Extract the (x, y) coordinate from the center of the cell holding the provided text.  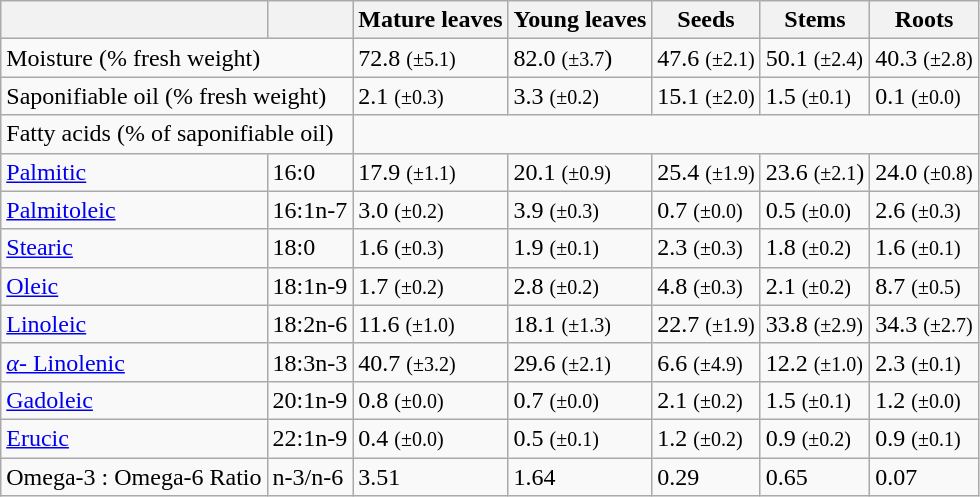
18:3n-3 (310, 362)
18:0 (310, 248)
3.51 (430, 477)
16:1n-7 (310, 210)
11.6 (±1.0) (430, 324)
Omega-3 : Omega-6 Ratio (134, 477)
1.2 (±0.2) (706, 438)
Roots (924, 20)
18:1n-9 (310, 286)
8.7 (±0.5) (924, 286)
72.8 (±5.1) (430, 58)
n-3/n-6 (310, 477)
29.6 (±2.1) (580, 362)
2.3 (±0.1) (924, 362)
1.6 (±0.1) (924, 248)
Stearic (134, 248)
3.3 (±0.2) (580, 96)
Fatty acids (% of saponifiable oil) (177, 134)
47.6 (±2.1) (706, 58)
0.07 (924, 477)
Saponifiable oil (% fresh weight) (177, 96)
2.3 (±0.3) (706, 248)
25.4 (±1.9) (706, 172)
17.9 (±1.1) (430, 172)
20.1 (±0.9) (580, 172)
12.2 (±1.0) (815, 362)
15.1 (±2.0) (706, 96)
18:2n-6 (310, 324)
2.6 (±0.3) (924, 210)
23.6 (±2.1) (815, 172)
Seeds (706, 20)
0.5 (±0.0) (815, 210)
16:0 (310, 172)
40.3 (±2.8) (924, 58)
50.1 (±2.4) (815, 58)
6.6 (±4.9) (706, 362)
Erucic (134, 438)
0.9 (±0.1) (924, 438)
Stems (815, 20)
34.3 (±2.7) (924, 324)
1.9 (±0.1) (580, 248)
0.5 (±0.1) (580, 438)
Linoleic (134, 324)
33.8 (±2.9) (815, 324)
40.7 (±3.2) (430, 362)
0.65 (815, 477)
3.0 (±0.2) (430, 210)
Moisture (% fresh weight) (177, 58)
0.8 (±0.0) (430, 400)
2.8 (±0.2) (580, 286)
22.7 (±1.9) (706, 324)
1.64 (580, 477)
82.0 (±3.7) (580, 58)
24.0 (±0.8) (924, 172)
4.8 (±0.3) (706, 286)
Palmitoleic (134, 210)
18.1 (±1.3) (580, 324)
Palmitic (134, 172)
1.2 (±0.0) (924, 400)
0.4 (±0.0) (430, 438)
0.29 (706, 477)
1.6 (±0.3) (430, 248)
1.8 (±0.2) (815, 248)
22:1n-9 (310, 438)
α- Linolenic (134, 362)
Gadoleic (134, 400)
1.7 (±0.2) (430, 286)
0.9 (±0.2) (815, 438)
Young leaves (580, 20)
Oleic (134, 286)
0.1 (±0.0) (924, 96)
20:1n-9 (310, 400)
2.1 (±0.3) (430, 96)
Mature leaves (430, 20)
3.9 (±0.3) (580, 210)
